Extract the [X, Y] coordinate from the center of the cell holding the provided text.  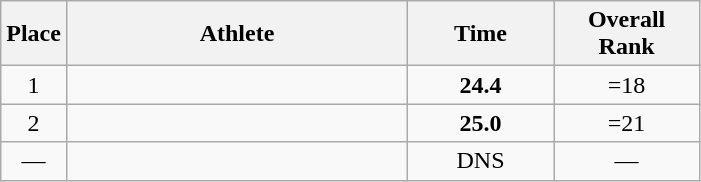
Place [34, 34]
=18 [627, 85]
2 [34, 123]
Time [481, 34]
Athlete [236, 34]
1 [34, 85]
Overall Rank [627, 34]
25.0 [481, 123]
=21 [627, 123]
DNS [481, 161]
24.4 [481, 85]
